From the cell containing the given text, extract its center point as [x, y] coordinate. 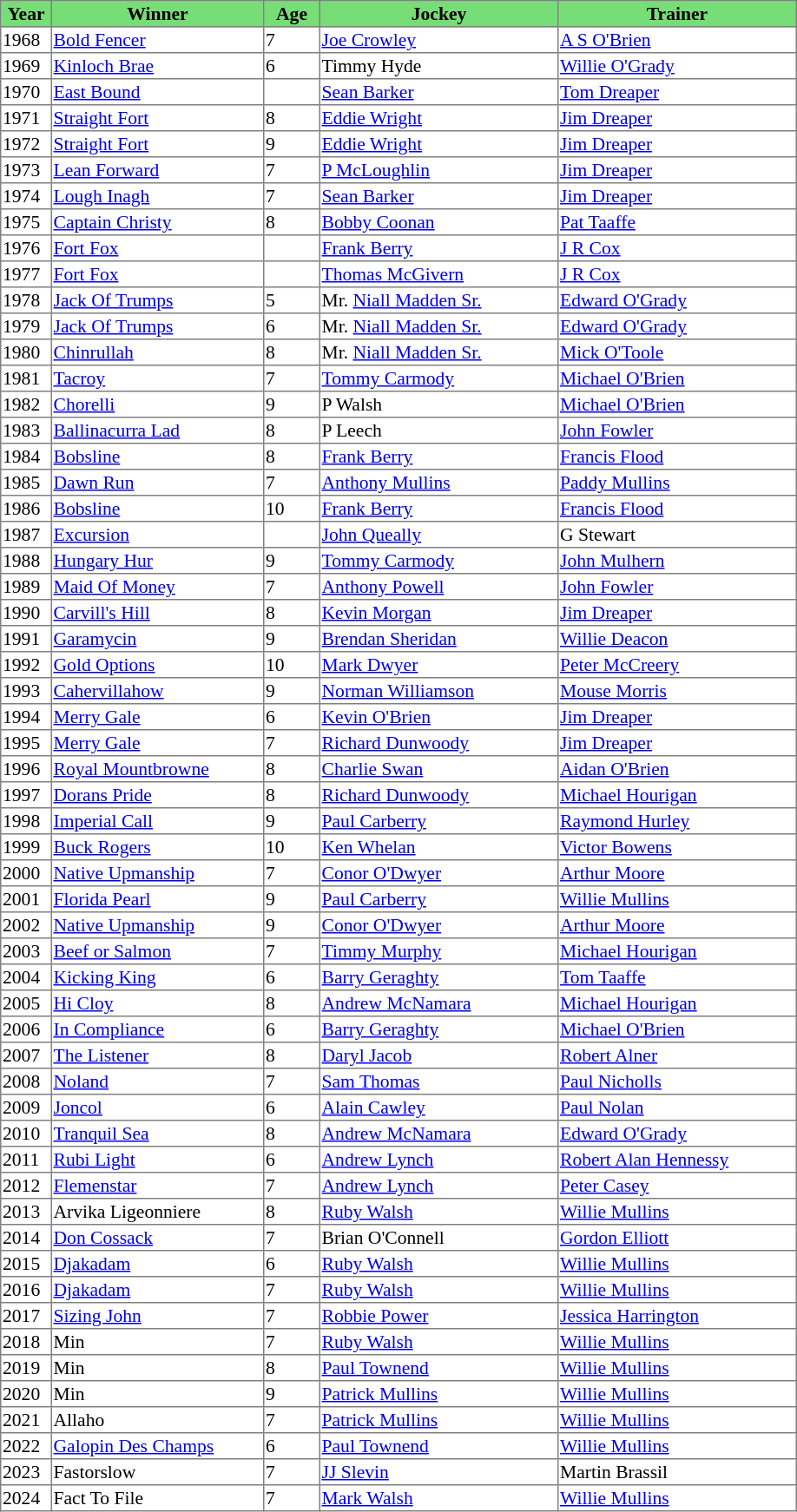
Paul Nicholls [677, 1081]
2000 [26, 873]
2013 [26, 1212]
Tacroy [157, 378]
1998 [26, 821]
2016 [26, 1290]
P Walsh [438, 404]
Carvill's Hill [157, 613]
Sam Thomas [438, 1081]
Rubi Light [157, 1160]
P Leech [438, 431]
1996 [26, 769]
A S O'Brien [677, 40]
2012 [26, 1186]
1983 [26, 431]
Robert Alner [677, 1055]
Robert Alan Hennessy [677, 1160]
1973 [26, 170]
Lough Inagh [157, 196]
Age [292, 14]
Brian O'Connell [438, 1238]
Mick O'Toole [677, 352]
1976 [26, 248]
Kevin Morgan [438, 613]
Excursion [157, 535]
Galopin Des Champs [157, 1446]
1977 [26, 274]
1972 [26, 144]
Martin Brassil [677, 1472]
2005 [26, 1003]
1984 [26, 457]
Fact To File [157, 1498]
Bold Fencer [157, 40]
Brendan Sheridan [438, 639]
Paddy Mullins [677, 483]
Garamycin [157, 639]
1987 [26, 535]
1997 [26, 795]
Peter Casey [677, 1186]
1999 [26, 847]
2024 [26, 1498]
2009 [26, 1108]
1982 [26, 404]
1970 [26, 92]
Raymond Hurley [677, 821]
Allaho [157, 1420]
Timmy Murphy [438, 951]
Aidan O'Brien [677, 769]
Thomas McGivern [438, 274]
2022 [26, 1446]
East Bound [157, 92]
2003 [26, 951]
1981 [26, 378]
Bobby Coonan [438, 222]
2004 [26, 977]
5 [292, 300]
Ken Whelan [438, 847]
Dorans Pride [157, 795]
Sizing John [157, 1316]
2007 [26, 1055]
Charlie Swan [438, 769]
1995 [26, 743]
Anthony Powell [438, 587]
Alain Cawley [438, 1108]
2006 [26, 1029]
1994 [26, 717]
Don Cossack [157, 1238]
2011 [26, 1160]
2017 [26, 1316]
1985 [26, 483]
Victor Bowens [677, 847]
Lean Forward [157, 170]
Year [26, 14]
Peter McCreery [677, 665]
Hi Cloy [157, 1003]
Norman Williamson [438, 691]
Arvika Ligeonniere [157, 1212]
1991 [26, 639]
Florida Pearl [157, 899]
Winner [157, 14]
2019 [26, 1368]
Joncol [157, 1108]
1993 [26, 691]
Ballinacurra Lad [157, 431]
1969 [26, 66]
Mark Walsh [438, 1498]
1988 [26, 561]
P McLoughlin [438, 170]
Beef or Salmon [157, 951]
Gordon Elliott [677, 1238]
Kinloch Brae [157, 66]
Jessica Harrington [677, 1316]
2001 [26, 899]
1974 [26, 196]
2002 [26, 925]
1975 [26, 222]
Trainer [677, 14]
2018 [26, 1342]
John Queally [438, 535]
1971 [26, 118]
Mouse Morris [677, 691]
Tom Dreaper [677, 92]
Royal Mountbrowne [157, 769]
1968 [26, 40]
2015 [26, 1264]
Maid Of Money [157, 587]
The Listener [157, 1055]
2020 [26, 1394]
Paul Nolan [677, 1108]
1990 [26, 613]
Imperial Call [157, 821]
1992 [26, 665]
In Compliance [157, 1029]
2023 [26, 1472]
Willie O'Grady [677, 66]
Tranquil Sea [157, 1134]
Kicking King [157, 977]
Timmy Hyde [438, 66]
Buck Rogers [157, 847]
Hungary Hur [157, 561]
2014 [26, 1238]
Cahervillahow [157, 691]
Anthony Mullins [438, 483]
1979 [26, 326]
John Mulhern [677, 561]
Gold Options [157, 665]
2008 [26, 1081]
Chorelli [157, 404]
Daryl Jacob [438, 1055]
Fastorslow [157, 1472]
Joe Crowley [438, 40]
Kevin O'Brien [438, 717]
2010 [26, 1134]
Mark Dwyer [438, 665]
1986 [26, 509]
Flemenstar [157, 1186]
1978 [26, 300]
Willie Deacon [677, 639]
Tom Taaffe [677, 977]
1980 [26, 352]
Jockey [438, 14]
Dawn Run [157, 483]
Noland [157, 1081]
Pat Taaffe [677, 222]
Chinrullah [157, 352]
Robbie Power [438, 1316]
JJ Slevin [438, 1472]
1989 [26, 587]
Captain Christy [157, 222]
G Stewart [677, 535]
2021 [26, 1420]
